Search for the cell housing the specified text and yield its (X, Y) center coordinate. 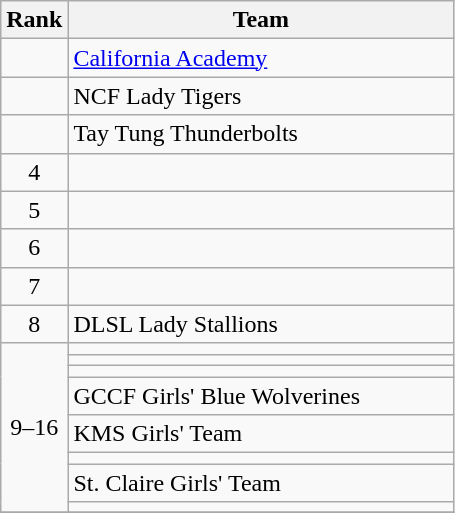
4 (34, 172)
NCF Lady Tigers (261, 96)
9–16 (34, 428)
7 (34, 286)
St. Claire Girls' Team (261, 483)
DLSL Lady Stallions (261, 324)
8 (34, 324)
KMS Girls' Team (261, 434)
California Academy (261, 58)
Tay Tung Thunderbolts (261, 134)
6 (34, 248)
Team (261, 20)
Rank (34, 20)
5 (34, 210)
GCCF Girls' Blue Wolverines (261, 395)
